Determine the [x, y] coordinate at the center of the cell enclosing the given text.  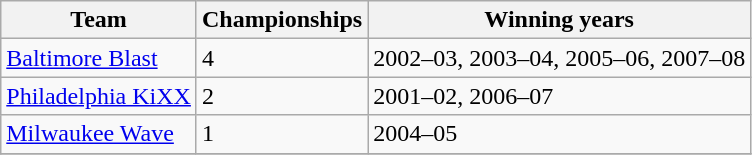
2001–02, 2006–07 [560, 96]
2002–03, 2003–04, 2005–06, 2007–08 [560, 58]
Philadelphia KiXX [99, 96]
Milwaukee Wave [99, 134]
Championships [282, 20]
Team [99, 20]
2004–05 [560, 134]
1 [282, 134]
Baltimore Blast [99, 58]
4 [282, 58]
Winning years [560, 20]
2 [282, 96]
